Output the [x, y] coordinate of the center of the cell containing the given text.  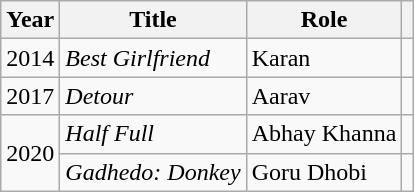
Goru Dhobi [324, 172]
Title [153, 20]
2020 [30, 153]
Year [30, 20]
Abhay Khanna [324, 134]
Half Full [153, 134]
Detour [153, 96]
Best Girlfriend [153, 58]
Gadhedo: Donkey [153, 172]
Karan [324, 58]
2017 [30, 96]
2014 [30, 58]
Role [324, 20]
Aarav [324, 96]
